Return (x, y) of the center of cell containing provided text 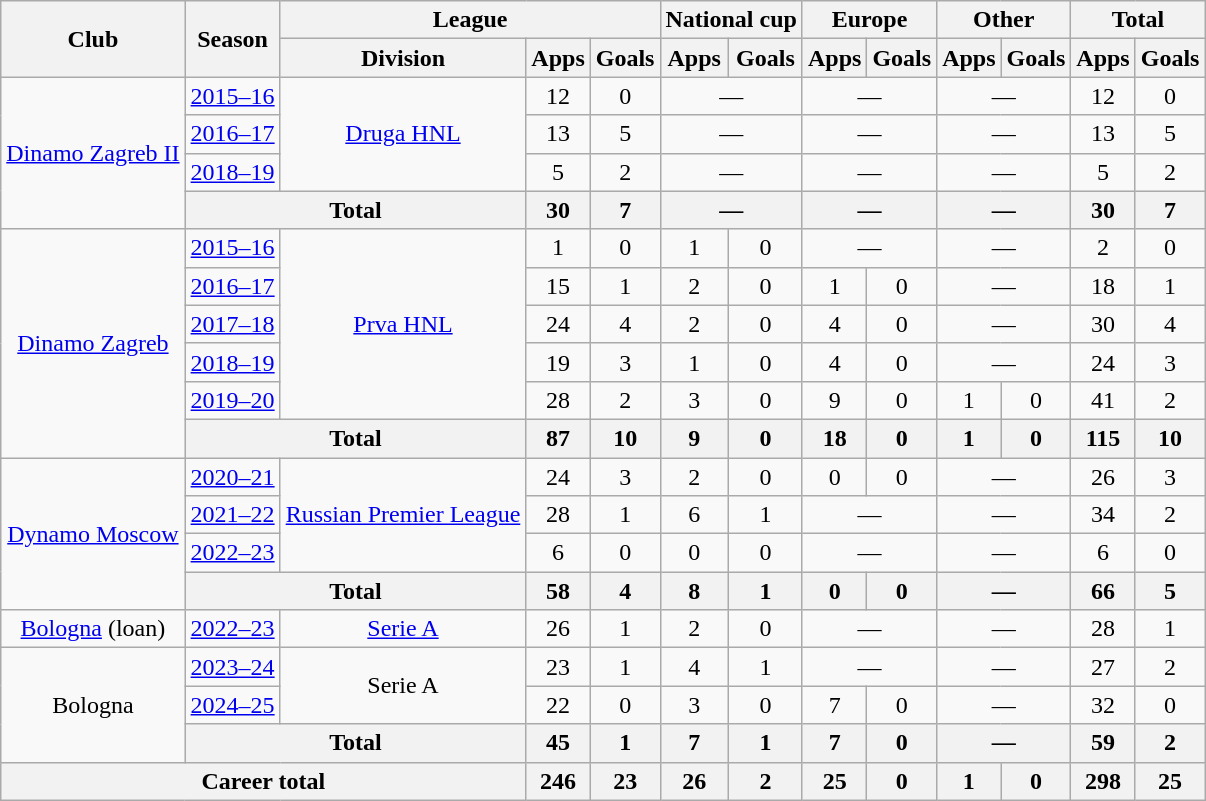
45 (558, 743)
87 (558, 438)
National cup (731, 20)
Club (93, 39)
Other (1004, 20)
Dinamo Zagreb (93, 343)
Dinamo Zagreb II (93, 153)
66 (1103, 591)
32 (1103, 705)
2017–18 (232, 324)
Druga HNL (403, 134)
41 (1103, 400)
58 (558, 591)
22 (558, 705)
115 (1103, 438)
27 (1103, 667)
2020–21 (232, 477)
Career total (264, 781)
Prva HNL (403, 324)
34 (1103, 515)
298 (1103, 781)
Dynamo Moscow (93, 534)
15 (558, 286)
2021–22 (232, 515)
19 (558, 362)
2024–25 (232, 705)
Bologna (loan) (93, 629)
59 (1103, 743)
Division (403, 58)
Bologna (93, 705)
246 (558, 781)
Russian Premier League (403, 515)
League (470, 20)
Europe (869, 20)
2023–24 (232, 667)
8 (694, 591)
Season (232, 39)
2019–20 (232, 400)
